Return [X, Y] of the center of cell containing provided text 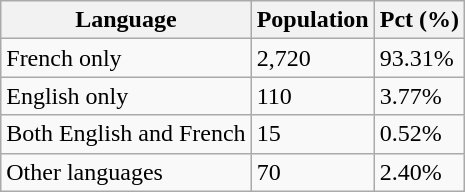
93.31% [419, 58]
Both English and French [126, 134]
0.52% [419, 134]
Population [312, 20]
Pct (%) [419, 20]
Language [126, 20]
15 [312, 134]
English only [126, 96]
Other languages [126, 172]
2.40% [419, 172]
2,720 [312, 58]
French only [126, 58]
3.77% [419, 96]
110 [312, 96]
70 [312, 172]
